Pinpoint the cell where the given text exists, returning its [X, Y] midpoint coordinate. 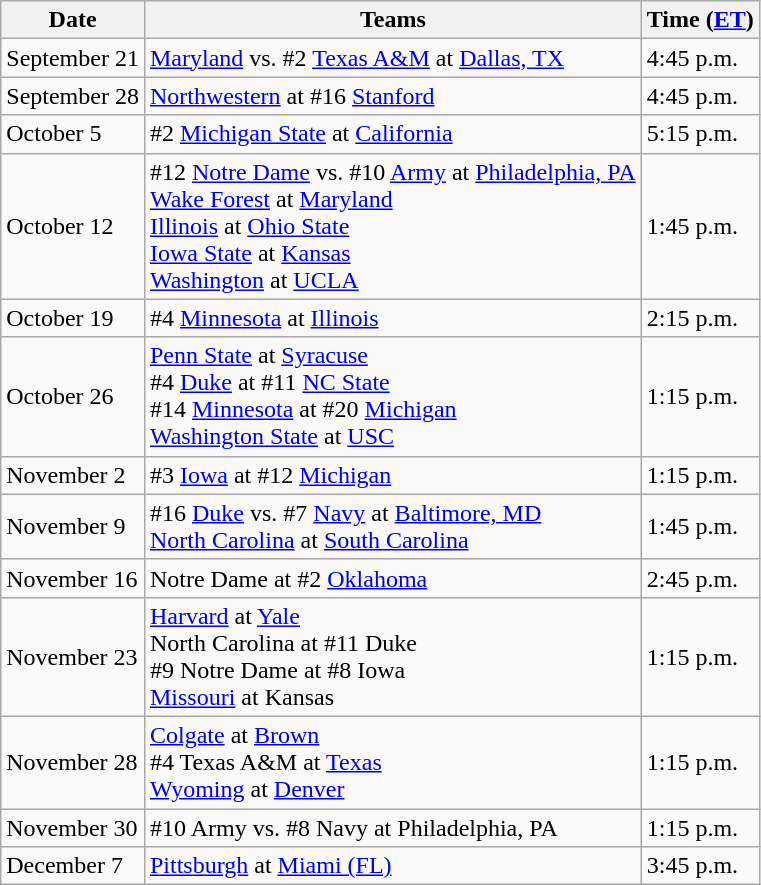
#4 Minnesota at Illinois [392, 318]
November 28 [73, 762]
Time (ET) [700, 20]
2:15 p.m. [700, 318]
Notre Dame at #2 Oklahoma [392, 578]
Pittsburgh at Miami (FL) [392, 866]
#12 Notre Dame vs. #10 Army at Philadelphia, PAWake Forest at MarylandIllinois at Ohio StateIowa State at KansasWashington at UCLA [392, 226]
Teams [392, 20]
3:45 p.m. [700, 866]
October 26 [73, 396]
Colgate at Brown#4 Texas A&M at TexasWyoming at Denver [392, 762]
September 28 [73, 96]
November 23 [73, 656]
October 5 [73, 134]
Maryland vs. #2 Texas A&M at Dallas, TX [392, 58]
September 21 [73, 58]
October 19 [73, 318]
Northwestern at #16 Stanford [392, 96]
2:45 p.m. [700, 578]
#3 Iowa at #12 Michigan [392, 475]
5:15 p.m. [700, 134]
#2 Michigan State at California [392, 134]
December 7 [73, 866]
Penn State at Syracuse#4 Duke at #11 NC State#14 Minnesota at #20 MichiganWashington State at USC [392, 396]
#10 Army vs. #8 Navy at Philadelphia, PA [392, 827]
October 12 [73, 226]
November 30 [73, 827]
Harvard at YaleNorth Carolina at #11 Duke#9 Notre Dame at #8 IowaMissouri at Kansas [392, 656]
November 9 [73, 526]
#16 Duke vs. #7 Navy at Baltimore, MDNorth Carolina at South Carolina [392, 526]
November 2 [73, 475]
Date [73, 20]
November 16 [73, 578]
